Scan for the cell matching the given text and deliver its [X, Y] coordinate at center. 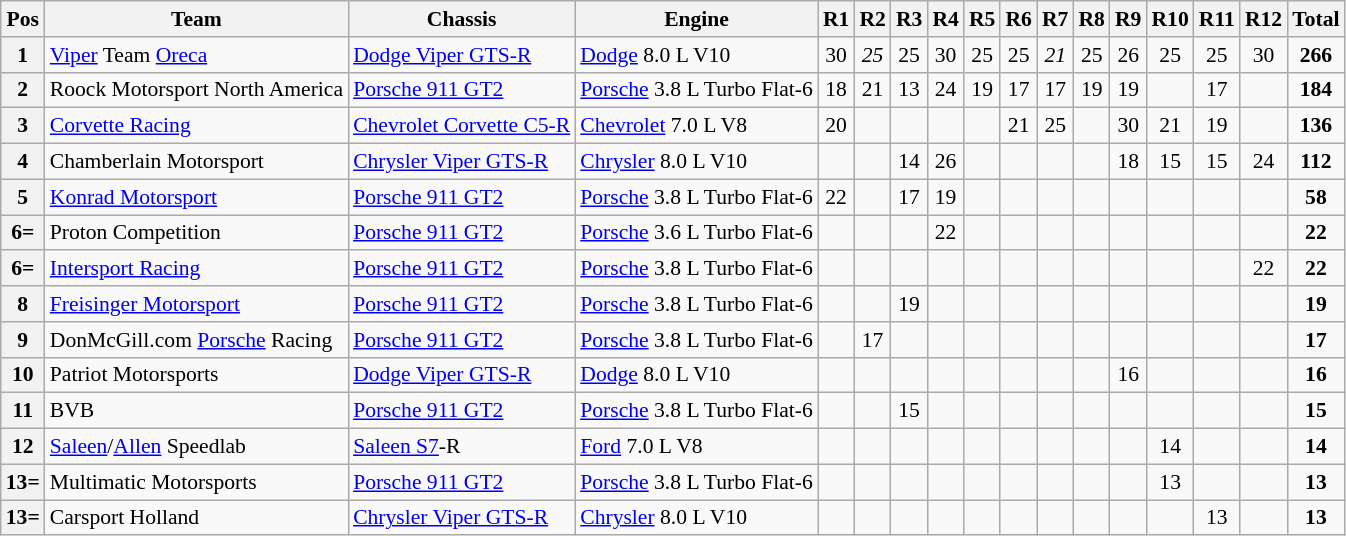
Chassis [462, 19]
Freisinger Motorsport [196, 304]
Intersport Racing [196, 269]
3 [23, 126]
R2 [872, 19]
DonMcGill.com Porsche Racing [196, 340]
2 [23, 90]
Team [196, 19]
Konrad Motorsport [196, 197]
5 [23, 197]
Proton Competition [196, 233]
Saleen/Allen Speedlab [196, 447]
184 [1316, 90]
11 [23, 411]
9 [23, 340]
R12 [1264, 19]
58 [1316, 197]
Viper Team Oreca [196, 55]
10 [23, 375]
R8 [1092, 19]
Roock Motorsport North America [196, 90]
Engine [696, 19]
Porsche 3.6 L Turbo Flat-6 [696, 233]
Corvette Racing [196, 126]
Patriot Motorsports [196, 375]
Saleen S7-R [462, 447]
12 [23, 447]
R11 [1217, 19]
R9 [1128, 19]
R5 [982, 19]
R6 [1018, 19]
Chamberlain Motorsport [196, 162]
4 [23, 162]
R1 [836, 19]
Multimatic Motorsports [196, 482]
Chevrolet Corvette C5-R [462, 126]
Carsport Holland [196, 518]
BVB [196, 411]
Pos [23, 19]
112 [1316, 162]
266 [1316, 55]
R4 [946, 19]
R10 [1170, 19]
136 [1316, 126]
R3 [910, 19]
1 [23, 55]
Total [1316, 19]
8 [23, 304]
Chevrolet 7.0 L V8 [696, 126]
20 [836, 126]
Ford 7.0 L V8 [696, 447]
R7 [1056, 19]
